Locate the cell with the specified text and output its (X, Y) center coordinate. 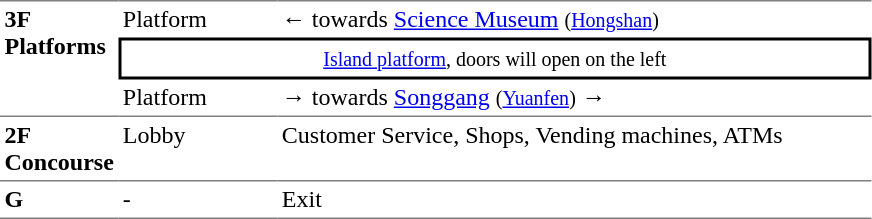
Lobby (198, 149)
→ towards Songgang (Yuanfen) → (574, 98)
2FConcourse (59, 149)
← towards Science Museum (Hongshan) (574, 19)
Customer Service, Shops, Vending machines, ATMs (574, 149)
Island platform, doors will open on the left (494, 59)
3FPlatforms (59, 58)
